Extract the (X, Y) coordinate from the center of the cell holding the provided text.  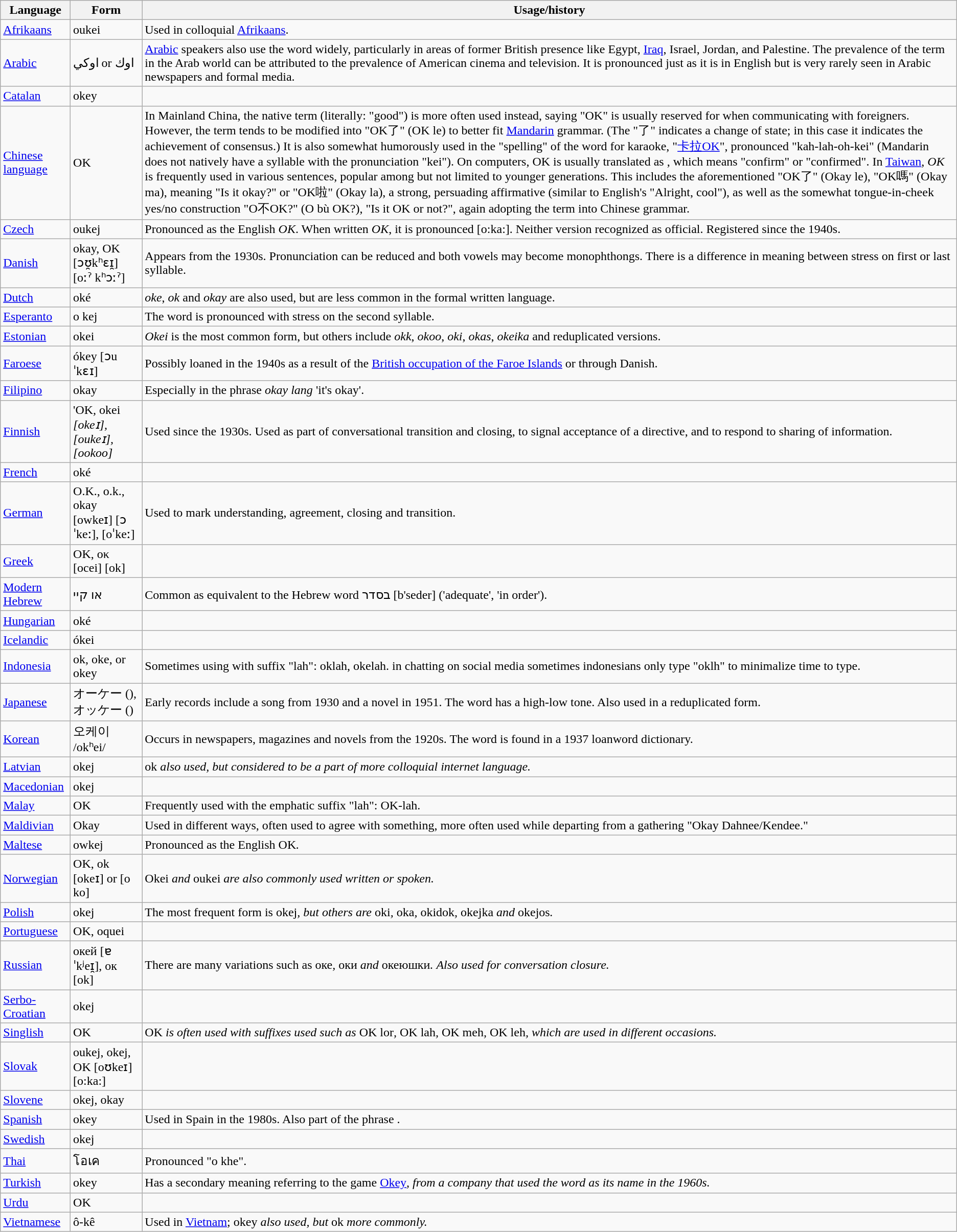
French (36, 472)
Turkish (36, 1183)
OK, oquei (106, 932)
okej, okay (106, 1100)
Maltese (36, 845)
okay, OK [ɔʊ̯kʰɛɪ̯] [oːˀ kʰɔːˀ] (106, 264)
ok, oke, or okey (106, 666)
Maldivian (36, 825)
ókei (106, 640)
Usage/history (549, 10)
Pronounced as the English OK. (549, 845)
Indonesia (36, 666)
okay (106, 390)
Catalan (36, 96)
Pronounced as the English OK. When written OK, it is pronounced [o:ka:]. Neither version recognized as official. Registered since the 1940s. (549, 229)
Singlish (36, 1033)
The word is pronounced with stress on the second syllable. (549, 317)
o kej (106, 317)
Estonian (36, 336)
اوكي or اوك (106, 63)
Polish (36, 912)
โอเค (106, 1161)
Korean (36, 739)
Hungarian (36, 620)
Japanese (36, 702)
Early records include a song from 1930 and a novel in 1951. The word has a high-low tone. Also used in a reduplicated form. (549, 702)
Has a secondary meaning referring to the game Okey, from a company that used the word as its name in the 1960s. (549, 1183)
oukej, okej, OK [oʊkeɪ] [o:ka:] (106, 1066)
O.K., o.k., okay [owkeɪ] [ɔˈkeː], [oˈkeː] (106, 513)
Used in Spain in the 1980s. Also part of the phrase . (549, 1119)
Norwegian (36, 878)
oke, ok and okay are also used, but are less common in the formal written language. (549, 297)
Slovene (36, 1100)
Used in colloquial Afrikaans. (549, 30)
Sometimes using with suffix "lah": oklah, okelah. in chatting on social media sometimes indonesians only type "oklh" to minimalize time to type. (549, 666)
Danish (36, 264)
Greek (36, 561)
OK is often used with suffixes used such as OK lor, OK lah, OK meh, OK leh, which are used in different occasions. (549, 1033)
Dutch (36, 297)
ô-kê (106, 1222)
Portuguese (36, 932)
Form (106, 10)
Frequently used with the emphatic suffix "lah": OK-lah. (549, 806)
Used to mark understanding, agreement, closing and transition. (549, 513)
Vietnamese (36, 1222)
Spanish (36, 1119)
Czech (36, 229)
Used in different ways, often used to agree with something, more often used while departing from a gathering "Okay Dahnee/Kendee." (549, 825)
Russian (36, 966)
Macedonian (36, 786)
oukei (106, 30)
окей [ɐˈkʲeɪ̯], ок [ok] (106, 966)
Common as equivalent to the Hebrew word בסדר [b'seder] ('adequate', 'in order'). (549, 594)
Icelandic (36, 640)
Okei and oukei are also commonly used written or spoken. (549, 878)
Arabic (36, 63)
Malay (36, 806)
Filipino (36, 390)
Chinese language (36, 162)
Especially in the phrase okay lang 'it's okay'. (549, 390)
Finnish (36, 431)
Latvian (36, 767)
oukej (106, 229)
Language (36, 10)
owkej (106, 845)
German (36, 513)
Swedish (36, 1139)
The most frequent form is okej, but others are oki, oka, okidok, okejka and okejos. (549, 912)
Serbo-Croatian (36, 1007)
Urdu (36, 1202)
OK, ok [okeɪ] or [o ko] (106, 878)
Afrikaans (36, 30)
Used in Vietnam; okey also used, but ok more commonly. (549, 1222)
ok also used, but considered to be a part of more colloquial internet language. (549, 767)
Modern Hebrew (36, 594)
Okay (106, 825)
'OK, okei [okeɪ], [oukeɪ], [ookoo] (106, 431)
オーケー (), オッケー () (106, 702)
Possibly loaned in the 1940s as a result of the British occupation of the Faroe Islands or through Danish. (549, 363)
okei (106, 336)
Occurs in newspapers, magazines and novels from the 1920s. The word is found in a 1937 loanword dictionary. (549, 739)
There are many variations such as оке, оки and океюшки. Also used for conversation closure. (549, 966)
Okei is the most common form, but others include okk, okoo, oki, okas, okeika and reduplicated versions. (549, 336)
או קיי (106, 594)
오케이 /okʰei/ (106, 739)
Esperanto (36, 317)
Slovak (36, 1066)
Thai (36, 1161)
Pronounced "o khe". (549, 1161)
OK, οκ [ocei] [ok] (106, 561)
Faroese (36, 363)
ókey [ɔuˈkɛɪ] (106, 363)
